Provide the [x, y] coordinate of the cell's center where the given text is located.  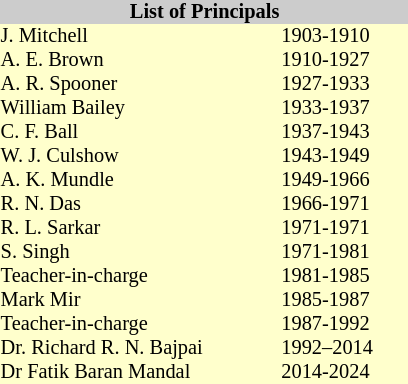
1985-1987 [344, 300]
R. L. Sarkar [142, 228]
A. E. Brown [142, 60]
1927-1933 [344, 84]
1981-1985 [344, 276]
A. R. Spooner [142, 84]
1949-1966 [344, 180]
R. N. Das [142, 204]
1992–2014 [344, 348]
1933-1937 [344, 108]
W. J. Culshow [142, 156]
J. Mitchell [142, 36]
1937-1943 [344, 132]
Dr. Richard R. N. Bajpai [142, 348]
1966-1971 [344, 204]
1971-1981 [344, 252]
A. K. Mundle [142, 180]
C. F. Ball [142, 132]
2014-2024 [344, 372]
S. Singh [142, 252]
William Bailey [142, 108]
Dr Fatik Baran Mandal [142, 372]
1987-1992 [344, 324]
1903-1910 [344, 36]
Mark Mir [142, 300]
1910-1927 [344, 60]
1943-1949 [344, 156]
1971-1971 [344, 228]
